Determine the (X, Y) coordinate at the center of the cell enclosing the given text.  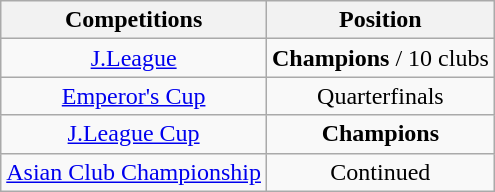
Quarterfinals (380, 96)
Continued (380, 172)
Position (380, 20)
Champions / 10 clubs (380, 58)
J.League (134, 58)
Asian Club Championship (134, 172)
Competitions (134, 20)
Champions (380, 134)
Emperor's Cup (134, 96)
J.League Cup (134, 134)
